Capture the cell that displays the provided text and extract its (X, Y) central coordinate. 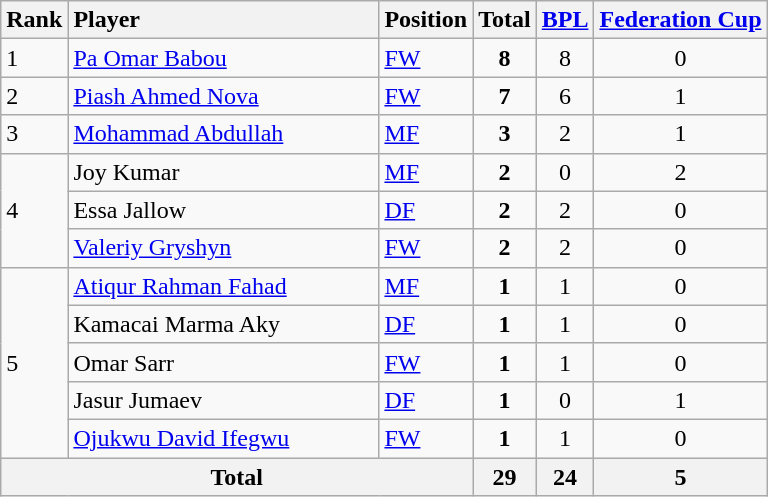
Ojukwu David Ifegwu (224, 438)
Essa Jallow (224, 210)
BPL (565, 20)
Mohammad Abdullah (224, 134)
Position (426, 20)
29 (505, 477)
Kamacai Marma Aky (224, 324)
Federation Cup (680, 20)
Piash Ahmed Nova (224, 96)
6 (565, 96)
Valeriy Gryshyn (224, 248)
4 (34, 210)
Pa Omar Babou (224, 58)
Rank (34, 20)
Joy Kumar (224, 172)
Player (224, 20)
7 (505, 96)
24 (565, 477)
Jasur Jumaev (224, 400)
Omar Sarr (224, 362)
Atiqur Rahman Fahad (224, 286)
